For the text-containing cell, return its midpoint in (X, Y) coordinate format. 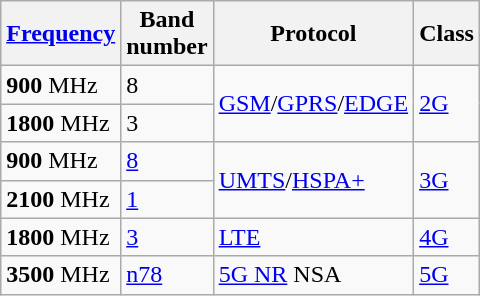
3500 MHz (61, 275)
Band number (167, 34)
5G (447, 275)
GSM/GPRS/EDGE (313, 104)
4G (447, 237)
2G (447, 104)
LTE (313, 237)
Frequency (61, 34)
1 (167, 199)
5G NR NSA (313, 275)
Class (447, 34)
n78 (167, 275)
3G (447, 180)
2100 MHz (61, 199)
UMTS/HSPA+ (313, 180)
Protocol (313, 34)
